Return [x, y] of the center of cell containing provided text 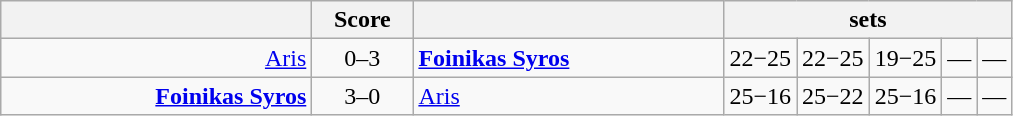
19−25 [906, 58]
3–0 [362, 96]
0–3 [362, 58]
sets [868, 20]
Score [362, 20]
25−22 [834, 96]
